For the text-containing cell, return its midpoint in [x, y] coordinate format. 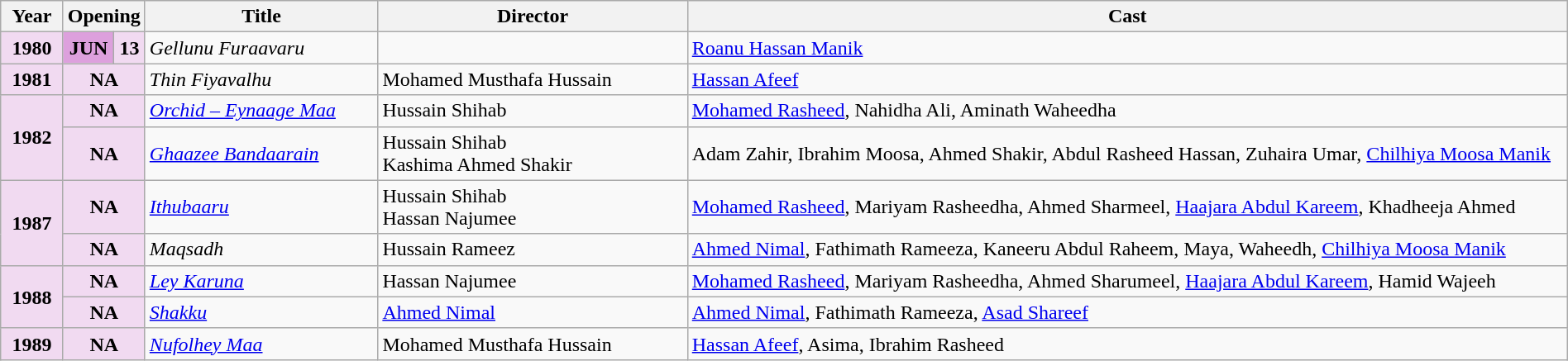
Ahmed Nimal, Fathimath Rameeza, Kaneeru Abdul Raheem, Maya, Waheedh, Chilhiya Moosa Manik [1127, 249]
Director [533, 17]
Ithubaaru [261, 207]
13 [129, 48]
Thin Fiyavalhu [261, 79]
Hussain ShihabKashima Ahmed Shakir [533, 154]
Hassan Afeef, Asima, Ibrahim Rasheed [1127, 344]
Mohamed Rasheed, Mariyam Rasheedha, Ahmed Sharumeel, Haajara Abdul Kareem, Hamid Wajeeh [1127, 281]
Title [261, 17]
Maqsadh [261, 249]
Hussain Shihab [533, 111]
Ahmed Nimal, Fathimath Rameeza, Asad Shareef [1127, 312]
Gellunu Furaavaru [261, 48]
1989 [31, 344]
1987 [31, 223]
Adam Zahir, Ibrahim Moosa, Ahmed Shakir, Abdul Rasheed Hassan, Zuhaira Umar, Chilhiya Moosa Manik [1127, 154]
Hassan Afeef [1127, 79]
Hussain Rameez [533, 249]
1980 [31, 48]
Ahmed Nimal [533, 312]
JUN [88, 48]
Opening [104, 17]
1982 [31, 137]
1981 [31, 79]
Cast [1127, 17]
Ley Karuna [261, 281]
Year [31, 17]
1988 [31, 297]
Mohamed Rasheed, Mariyam Rasheedha, Ahmed Sharmeel, Haajara Abdul Kareem, Khadheeja Ahmed [1127, 207]
Ghaazee Bandaarain [261, 154]
Nufolhey Maa [261, 344]
Shakku [261, 312]
Mohamed Rasheed, Nahidha Ali, Aminath Waheedha [1127, 111]
Roanu Hassan Manik [1127, 48]
Hussain ShihabHassan Najumee [533, 207]
Orchid – Eynaage Maa [261, 111]
Hassan Najumee [533, 281]
